Return the (x, y) coordinate for the center point of the cell that contains the specified text.  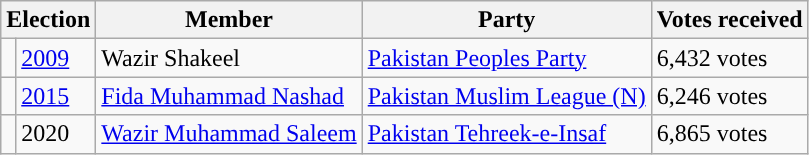
Member (229, 20)
Wazir Muhammad Saleem (229, 134)
2020 (56, 134)
2015 (56, 96)
2009 (56, 58)
Election (48, 20)
Wazir Shakeel (229, 58)
Votes received (730, 20)
6,432 votes (730, 58)
Pakistan Muslim League (N) (506, 96)
Fida Muhammad Nashad (229, 96)
Pakistan Peoples Party (506, 58)
Pakistan Tehreek-e-Insaf (506, 134)
6,865 votes (730, 134)
Party (506, 20)
6,246 votes (730, 96)
